Output the (x, y) coordinate of the center of the cell containing the given text.  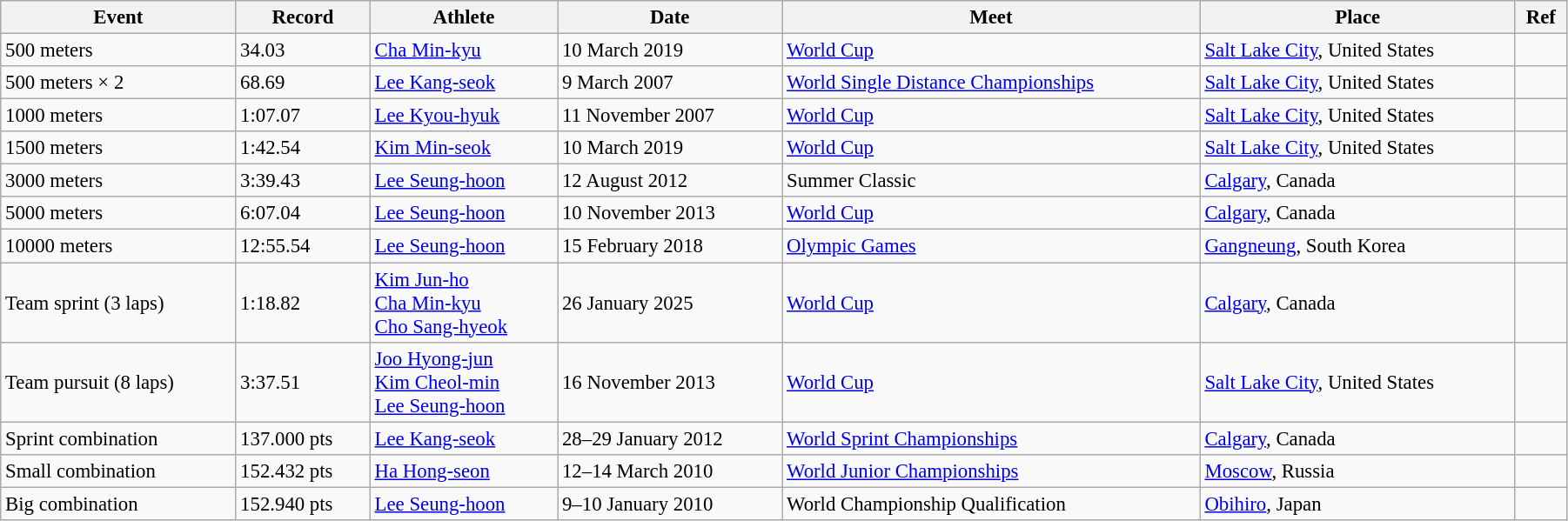
Kim Min-seok (463, 148)
Small combination (118, 471)
Record (303, 17)
Date (670, 17)
152.940 pts (303, 504)
3000 meters (118, 181)
10000 meters (118, 246)
34.03 (303, 50)
6:07.04 (303, 213)
Gangneung, South Korea (1357, 246)
1:07.07 (303, 116)
28–29 January 2012 (670, 438)
9–10 January 2010 (670, 504)
Moscow, Russia (1357, 471)
Place (1357, 17)
Obihiro, Japan (1357, 504)
16 November 2013 (670, 382)
Ref (1540, 17)
Athlete (463, 17)
Team pursuit (8 laps) (118, 382)
137.000 pts (303, 438)
World Championship Qualification (991, 504)
68.69 (303, 83)
11 November 2007 (670, 116)
Joo Hyong-junKim Cheol-minLee Seung-hoon (463, 382)
1000 meters (118, 116)
Cha Min-kyu (463, 50)
Event (118, 17)
Sprint combination (118, 438)
12:55.54 (303, 246)
3:39.43 (303, 181)
Meet (991, 17)
Olympic Games (991, 246)
500 meters × 2 (118, 83)
Team sprint (3 laps) (118, 303)
1:18.82 (303, 303)
500 meters (118, 50)
Big combination (118, 504)
12–14 March 2010 (670, 471)
Ha Hong-seon (463, 471)
Kim Jun-hoCha Min-kyuCho Sang-hyeok (463, 303)
World Sprint Championships (991, 438)
3:37.51 (303, 382)
Summer Classic (991, 181)
152.432 pts (303, 471)
9 March 2007 (670, 83)
10 November 2013 (670, 213)
1500 meters (118, 148)
26 January 2025 (670, 303)
1:42.54 (303, 148)
12 August 2012 (670, 181)
15 February 2018 (670, 246)
Lee Kyou-hyuk (463, 116)
World Single Distance Championships (991, 83)
World Junior Championships (991, 471)
5000 meters (118, 213)
